Return the [X, Y] coordinate for the center point of the cell that contains the specified text.  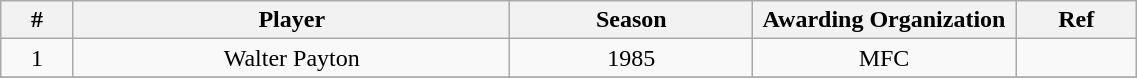
Ref [1076, 20]
Awarding Organization [884, 20]
Walter Payton [291, 58]
1985 [631, 58]
1 [38, 58]
Player [291, 20]
Season [631, 20]
MFC [884, 58]
# [38, 20]
